Pinpoint the cell where the given text exists, returning its [X, Y] midpoint coordinate. 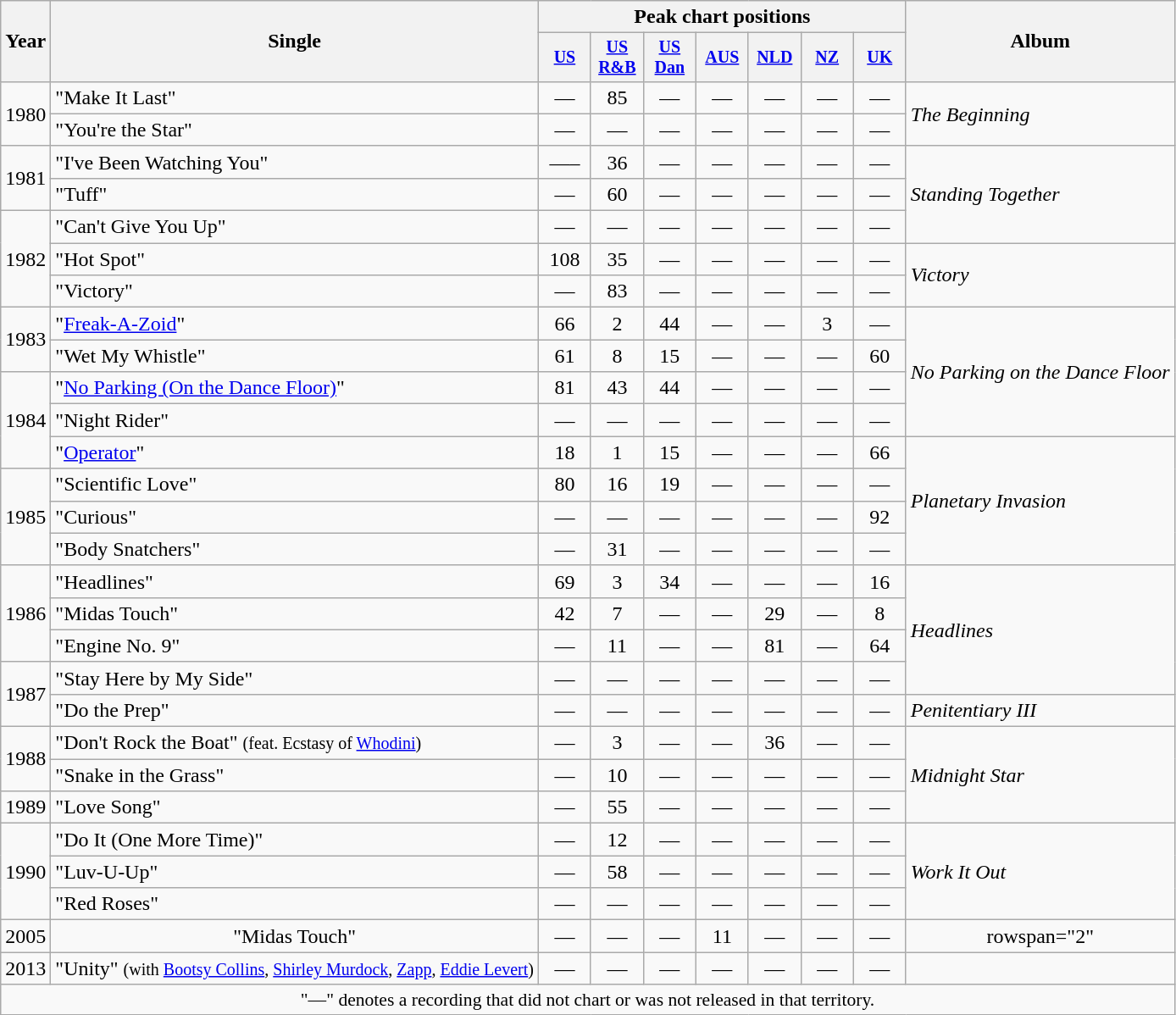
Midnight Star [1040, 775]
"Body Snatchers" [295, 549]
1990 [25, 872]
1987 [25, 694]
43 [617, 388]
Year [25, 42]
"Don't Rock the Boat" (feat. Ecstasy of Whodini) [295, 743]
1989 [25, 807]
rowspan="2" [1040, 936]
1 [617, 452]
"Wet My Whistle" [295, 356]
"Do It (One More Time)" [295, 840]
"Freak-A-Zoid" [295, 324]
"Love Song" [295, 807]
69 [564, 581]
55 [617, 807]
1985 [25, 517]
"Operator" [295, 452]
2 [617, 324]
Single [295, 42]
Penitentiary III [1040, 710]
The Beginning [1040, 114]
31 [617, 549]
"Make It Last" [295, 97]
2005 [25, 936]
58 [617, 872]
Peak chart positions [722, 17]
"Headlines" [295, 581]
NLD [774, 58]
64 [879, 646]
"Red Roses" [295, 904]
—– [564, 162]
USR&B [617, 58]
NZ [827, 58]
"Scientific Love" [295, 485]
"Unity" (with Bootsy Collins, Shirley Murdock, Zapp, Eddie Levert) [295, 968]
2013 [25, 968]
"Luv-U-Up" [295, 872]
"No Parking (On the Dance Floor)" [295, 388]
"—" denotes a recording that did not chart or was not released in that territory. [588, 1000]
1988 [25, 759]
83 [617, 291]
61 [564, 356]
Album [1040, 42]
Standing Together [1040, 194]
UK [879, 58]
"Hot Spot" [295, 259]
"Curious" [295, 517]
108 [564, 259]
"Can't Give You Up" [295, 227]
42 [564, 613]
"Night Rider" [295, 420]
1981 [25, 178]
19 [669, 485]
1984 [25, 420]
"Snake in the Grass" [295, 775]
"Do the Prep" [295, 710]
35 [617, 259]
92 [879, 517]
"Victory" [295, 291]
10 [617, 775]
1986 [25, 613]
Headlines [1040, 630]
"Stay Here by My Side" [295, 678]
Work It Out [1040, 872]
1983 [25, 340]
18 [564, 452]
US [564, 58]
85 [617, 97]
29 [774, 613]
Planetary Invasion [1040, 501]
1980 [25, 114]
"Tuff" [295, 194]
12 [617, 840]
80 [564, 485]
AUS [722, 58]
No Parking on the Dance Floor [1040, 372]
Victory [1040, 275]
34 [669, 581]
1982 [25, 259]
"I've Been Watching You" [295, 162]
USDan [669, 58]
"You're the Star" [295, 130]
"Engine No. 9" [295, 646]
7 [617, 613]
